Return the (X, Y) coordinate for the center point of the cell that contains the specified text.  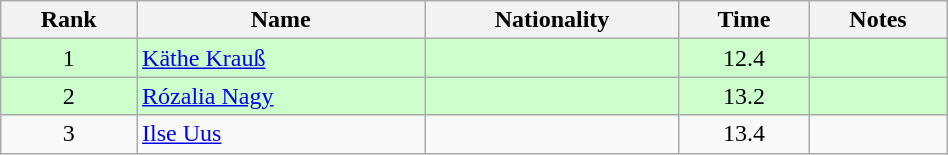
Time (744, 20)
Rank (69, 20)
Ilse Uus (281, 134)
3 (69, 134)
Notes (878, 20)
13.2 (744, 96)
2 (69, 96)
Käthe Krauß (281, 58)
1 (69, 58)
Nationality (552, 20)
Rózalia Nagy (281, 96)
13.4 (744, 134)
Name (281, 20)
12.4 (744, 58)
